Provide the [X, Y] coordinate of the cell's center where the given text is located.  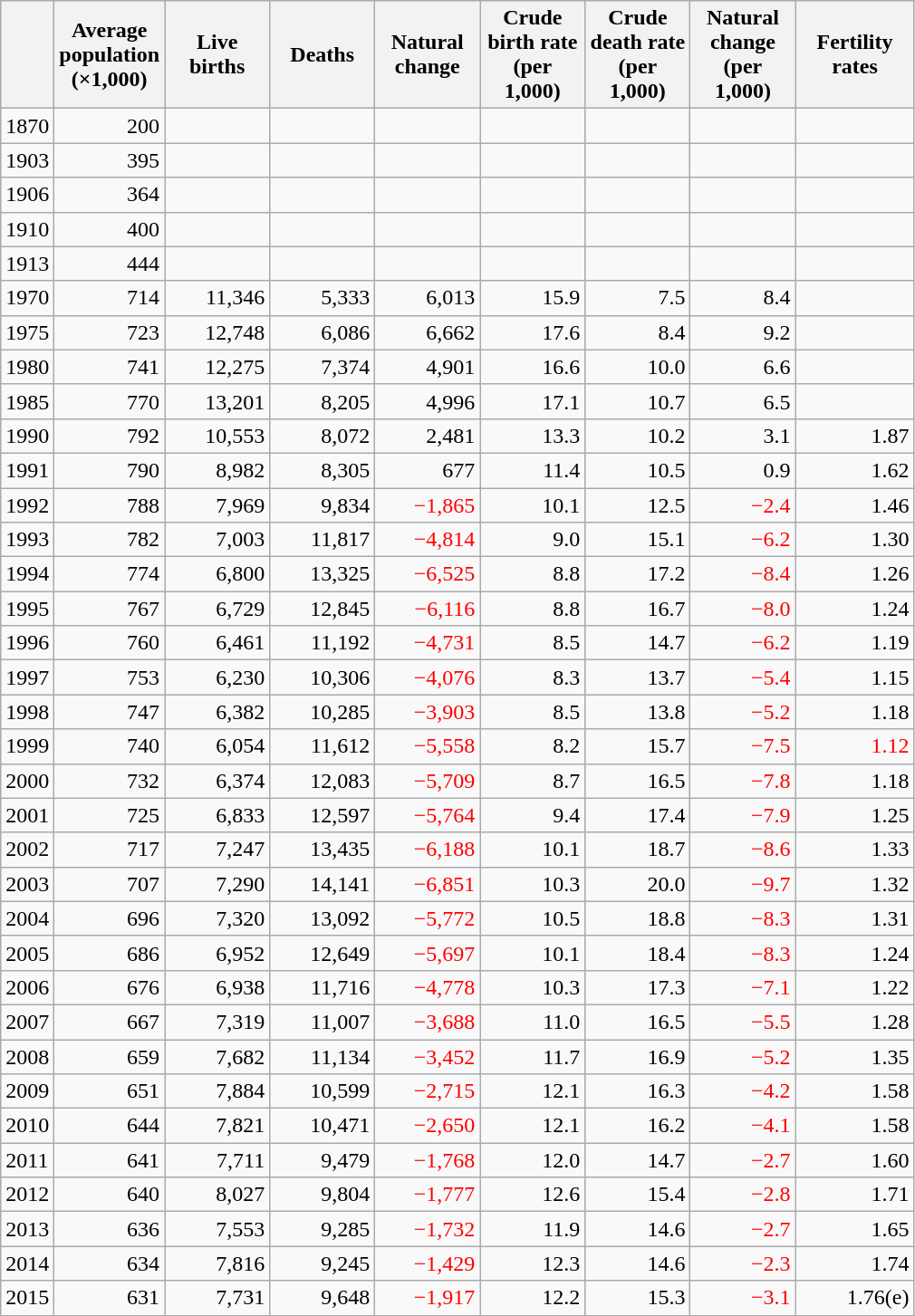
−4,778 [428, 987]
13,325 [323, 574]
2013 [27, 1229]
11,817 [323, 540]
11.7 [533, 1057]
11,192 [323, 643]
676 [110, 987]
9,804 [323, 1195]
−5,709 [428, 781]
717 [110, 850]
7,884 [217, 1091]
2005 [27, 953]
2012 [27, 1195]
−1,732 [428, 1229]
−5,772 [428, 918]
−3,452 [428, 1057]
10,599 [323, 1091]
644 [110, 1126]
17.3 [638, 987]
1.32 [855, 884]
8,205 [323, 401]
10,471 [323, 1126]
17.2 [638, 574]
2006 [27, 987]
1992 [27, 504]
−8.6 [743, 850]
1999 [27, 746]
12.2 [533, 1298]
6,054 [217, 746]
−1,917 [428, 1298]
696 [110, 918]
1.22 [855, 987]
707 [110, 884]
Crude death rate (per 1,000) [638, 54]
9.0 [533, 540]
1995 [27, 609]
1975 [27, 332]
1.46 [855, 504]
4,901 [428, 367]
7,821 [217, 1126]
9,648 [323, 1298]
1985 [27, 401]
12,083 [323, 781]
2003 [27, 884]
10,306 [323, 677]
7,553 [217, 1229]
9.2 [743, 332]
−1,768 [428, 1160]
2001 [27, 815]
7,816 [217, 1263]
10.7 [638, 401]
16.2 [638, 1126]
16.3 [638, 1091]
13,092 [323, 918]
636 [110, 1229]
−1,777 [428, 1195]
1.87 [855, 436]
14,141 [323, 884]
Natural change (per 1,000) [743, 54]
−4,814 [428, 540]
659 [110, 1057]
−3,903 [428, 712]
13.8 [638, 712]
1.15 [855, 677]
18.8 [638, 918]
−2.8 [743, 1195]
725 [110, 815]
7,003 [217, 540]
11,007 [323, 1022]
1.35 [855, 1057]
677 [428, 470]
−6,525 [428, 574]
6,729 [217, 609]
6,938 [217, 987]
17.6 [533, 332]
9,285 [323, 1229]
12,597 [323, 815]
9.4 [533, 815]
641 [110, 1160]
−7.8 [743, 781]
12,275 [217, 367]
1.76(e) [855, 1298]
1.74 [855, 1263]
20.0 [638, 884]
7.5 [638, 298]
−9.7 [743, 884]
2002 [27, 850]
747 [110, 712]
12.6 [533, 1195]
631 [110, 1298]
12,649 [323, 953]
Natural change [428, 54]
6,374 [217, 781]
1.65 [855, 1229]
1.71 [855, 1195]
−6,851 [428, 884]
12.3 [533, 1263]
1906 [27, 195]
17.4 [638, 815]
2007 [27, 1022]
12.0 [533, 1160]
1996 [27, 643]
Live births [217, 54]
1903 [27, 160]
1998 [27, 712]
−7.1 [743, 987]
18.4 [638, 953]
−8.0 [743, 609]
1991 [27, 470]
200 [110, 126]
6,086 [323, 332]
7,682 [217, 1057]
11,716 [323, 987]
732 [110, 781]
2009 [27, 1091]
8,027 [217, 1195]
7,374 [323, 367]
16.7 [638, 609]
−2.3 [743, 1263]
−1,865 [428, 504]
16.6 [533, 367]
1994 [27, 574]
1.60 [855, 1160]
640 [110, 1195]
1910 [27, 229]
−5,764 [428, 815]
−4,731 [428, 643]
741 [110, 367]
−5,697 [428, 953]
16.9 [638, 1057]
−4.1 [743, 1126]
2000 [27, 781]
7,969 [217, 504]
6,952 [217, 953]
10,285 [323, 712]
7,290 [217, 884]
2015 [27, 1298]
7,711 [217, 1160]
6.6 [743, 367]
8,982 [217, 470]
2010 [27, 1126]
1.28 [855, 1022]
−8.4 [743, 574]
12.5 [638, 504]
7,247 [217, 850]
Fertility rates [855, 54]
7,320 [217, 918]
10.0 [638, 367]
6,382 [217, 712]
−6,116 [428, 609]
15.4 [638, 1195]
13,435 [323, 850]
1.19 [855, 643]
1.33 [855, 850]
10,553 [217, 436]
−7.5 [743, 746]
−3.1 [743, 1298]
−5,558 [428, 746]
−7.9 [743, 815]
−2,715 [428, 1091]
8.2 [533, 746]
1870 [27, 126]
−5.4 [743, 677]
7,319 [217, 1022]
1.30 [855, 540]
740 [110, 746]
2004 [27, 918]
10.2 [638, 436]
−4.2 [743, 1091]
2008 [27, 1057]
−3,688 [428, 1022]
714 [110, 298]
Crude birth rate (per 1,000) [533, 54]
5,333 [323, 298]
6,662 [428, 332]
11.4 [533, 470]
18.7 [638, 850]
13.3 [533, 436]
686 [110, 953]
8,305 [323, 470]
15.1 [638, 540]
−2,650 [428, 1126]
15.3 [638, 1298]
8.3 [533, 677]
6,013 [428, 298]
−4,076 [428, 677]
Deaths [323, 54]
767 [110, 609]
760 [110, 643]
651 [110, 1091]
−6,188 [428, 850]
2011 [27, 1160]
1.62 [855, 470]
17.1 [533, 401]
2014 [27, 1263]
Average population (×1,000) [110, 54]
−5.5 [743, 1022]
15.7 [638, 746]
11,346 [217, 298]
11,612 [323, 746]
13.7 [638, 677]
11.9 [533, 1229]
6.5 [743, 401]
6,800 [217, 574]
3.1 [743, 436]
782 [110, 540]
364 [110, 195]
753 [110, 677]
12,845 [323, 609]
395 [110, 160]
1.31 [855, 918]
792 [110, 436]
1913 [27, 264]
8.7 [533, 781]
2,481 [428, 436]
4,996 [428, 401]
15.9 [533, 298]
1993 [27, 540]
9,245 [323, 1263]
1.12 [855, 746]
1980 [27, 367]
1.25 [855, 815]
6,461 [217, 643]
1990 [27, 436]
723 [110, 332]
770 [110, 401]
6,230 [217, 677]
0.9 [743, 470]
13,201 [217, 401]
1970 [27, 298]
11,134 [323, 1057]
−1,429 [428, 1263]
444 [110, 264]
1.26 [855, 574]
634 [110, 1263]
400 [110, 229]
788 [110, 504]
7,731 [217, 1298]
−2.4 [743, 504]
11.0 [533, 1022]
12,748 [217, 332]
667 [110, 1022]
1997 [27, 677]
9,834 [323, 504]
9,479 [323, 1160]
790 [110, 470]
774 [110, 574]
8,072 [323, 436]
6,833 [217, 815]
